Capture the cell that displays the provided text and extract its [X, Y] central coordinate. 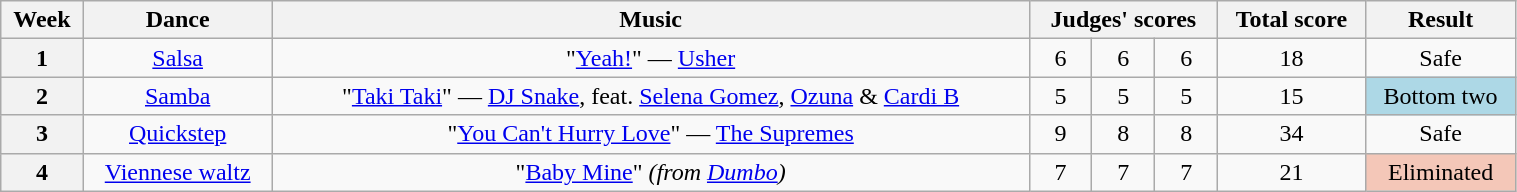
2 [42, 96]
Quickstep [178, 134]
1 [42, 58]
3 [42, 134]
Salsa [178, 58]
Dance [178, 20]
9 [1060, 134]
"Baby Mine" (from Dumbo) [650, 172]
"Yeah!" — Usher [650, 58]
4 [42, 172]
Total score [1292, 20]
Bottom two [1440, 96]
Music [650, 20]
Judges' scores [1124, 20]
18 [1292, 58]
34 [1292, 134]
15 [1292, 96]
Viennese waltz [178, 172]
21 [1292, 172]
"Taki Taki" — DJ Snake, feat. Selena Gomez, Ozuna & Cardi B [650, 96]
Result [1440, 20]
"You Can't Hurry Love" — The Supremes [650, 134]
Week [42, 20]
Samba [178, 96]
Eliminated [1440, 172]
